Output the (x, y) coordinate of the center of the cell containing the given text.  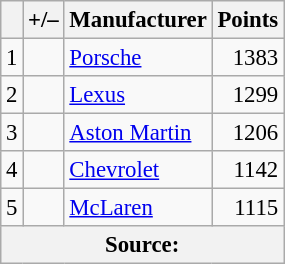
1115 (248, 208)
1383 (248, 58)
5 (12, 208)
Manufacturer (138, 20)
1299 (248, 95)
1 (12, 58)
1142 (248, 170)
1206 (248, 133)
2 (12, 95)
4 (12, 170)
McLaren (138, 208)
+/– (44, 20)
Points (248, 20)
Source: (142, 245)
Chevrolet (138, 170)
Aston Martin (138, 133)
Porsche (138, 58)
Lexus (138, 95)
3 (12, 133)
